Output the (X, Y) coordinate of the center of the cell containing the given text.  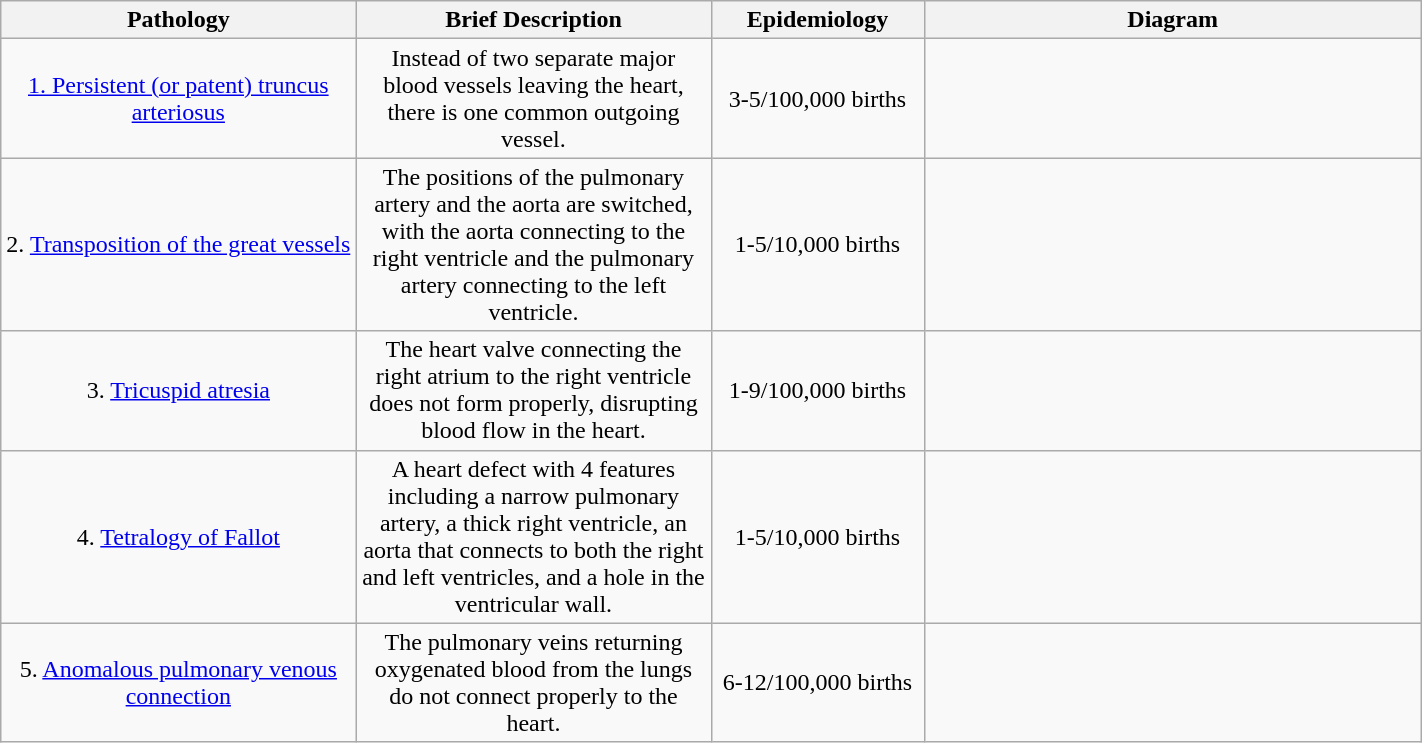
3-5/100,000 births (818, 98)
1-9/100,000 births (818, 390)
2. Transposition of the great vessels (178, 244)
1. Persistent (or patent) truncus arteriosus (178, 98)
6-12/100,000 births (818, 682)
Pathology (178, 20)
4. Tetralogy of Fallot (178, 536)
Epidemiology (818, 20)
Brief Description (534, 20)
Instead of two separate major blood vessels leaving the heart, there is one common outgoing vessel. (534, 98)
The pulmonary veins returning oxygenated blood from the lungs do not connect properly to the heart. (534, 682)
3. Tricuspid atresia (178, 390)
The heart valve connecting the right atrium to the right ventricle does not form properly, disrupting blood flow in the heart. (534, 390)
Diagram (1172, 20)
5. Anomalous pulmonary venous connection (178, 682)
